Identify which cell holds the provided text, then report its (X, Y) central coordinate. 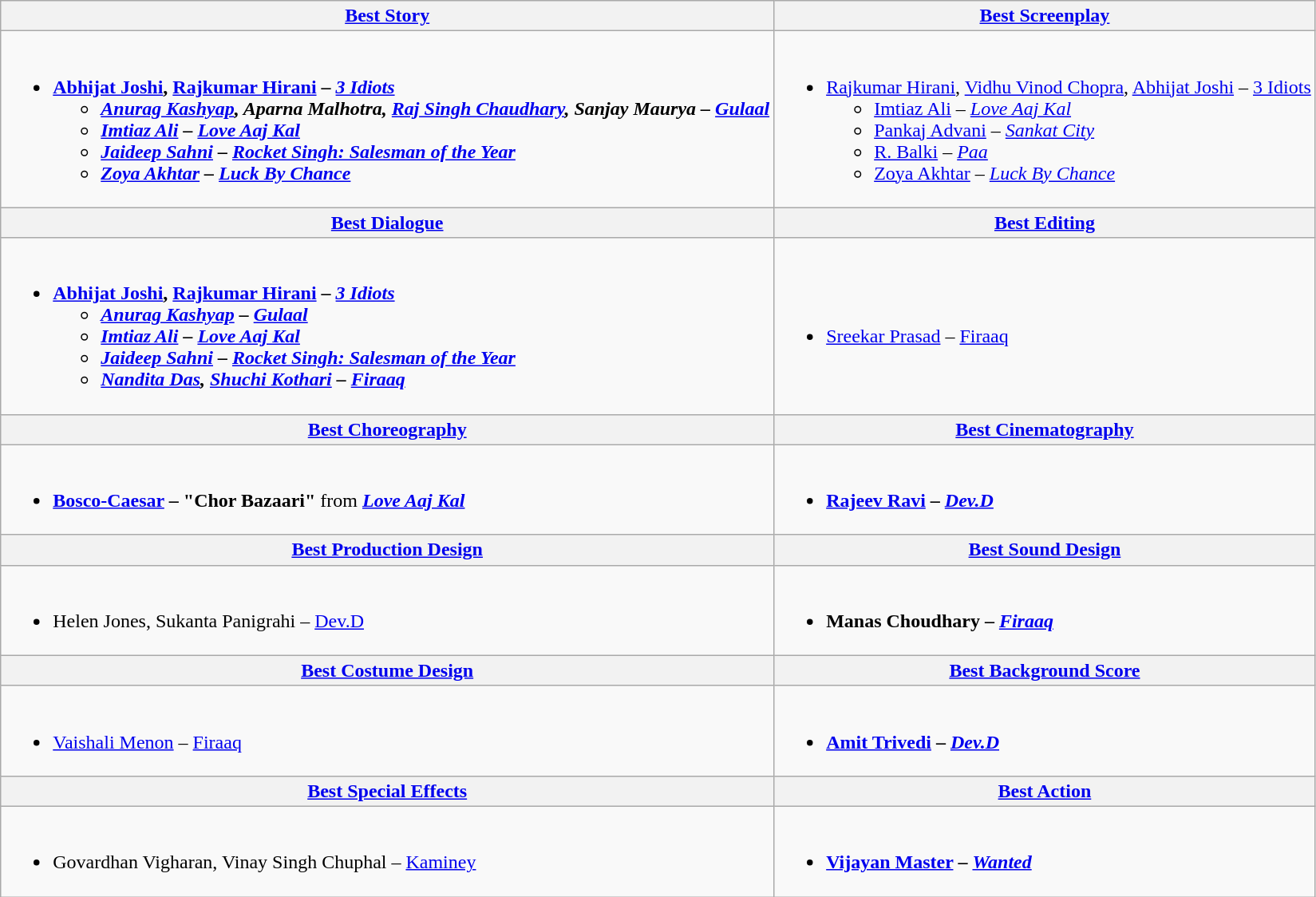
Best Costume Design (388, 670)
Govardhan Vigharan, Vinay Singh Chuphal – Kaminey (388, 851)
Best Special Effects (388, 791)
Best Choreography (388, 429)
Best Story (388, 16)
Best Screenplay (1045, 16)
Best Dialogue (388, 223)
Best Editing (1045, 223)
Amit Trivedi – Dev.D (1045, 731)
Best Sound Design (1045, 550)
Rajeev Ravi – Dev.D (1045, 490)
Manas Choudhary – Firaaq (1045, 610)
Best Background Score (1045, 670)
Sreekar Prasad – Firaaq (1045, 326)
Vijayan Master – Wanted (1045, 851)
Vaishali Menon – Firaaq (388, 731)
Best Action (1045, 791)
Best Cinematography (1045, 429)
Helen Jones, Sukanta Panigrahi – Dev.D (388, 610)
Bosco-Caesar – "Chor Bazaari" from Love Aaj Kal (388, 490)
Best Production Design (388, 550)
